For the text-containing cell, return its midpoint in [X, Y] coordinate format. 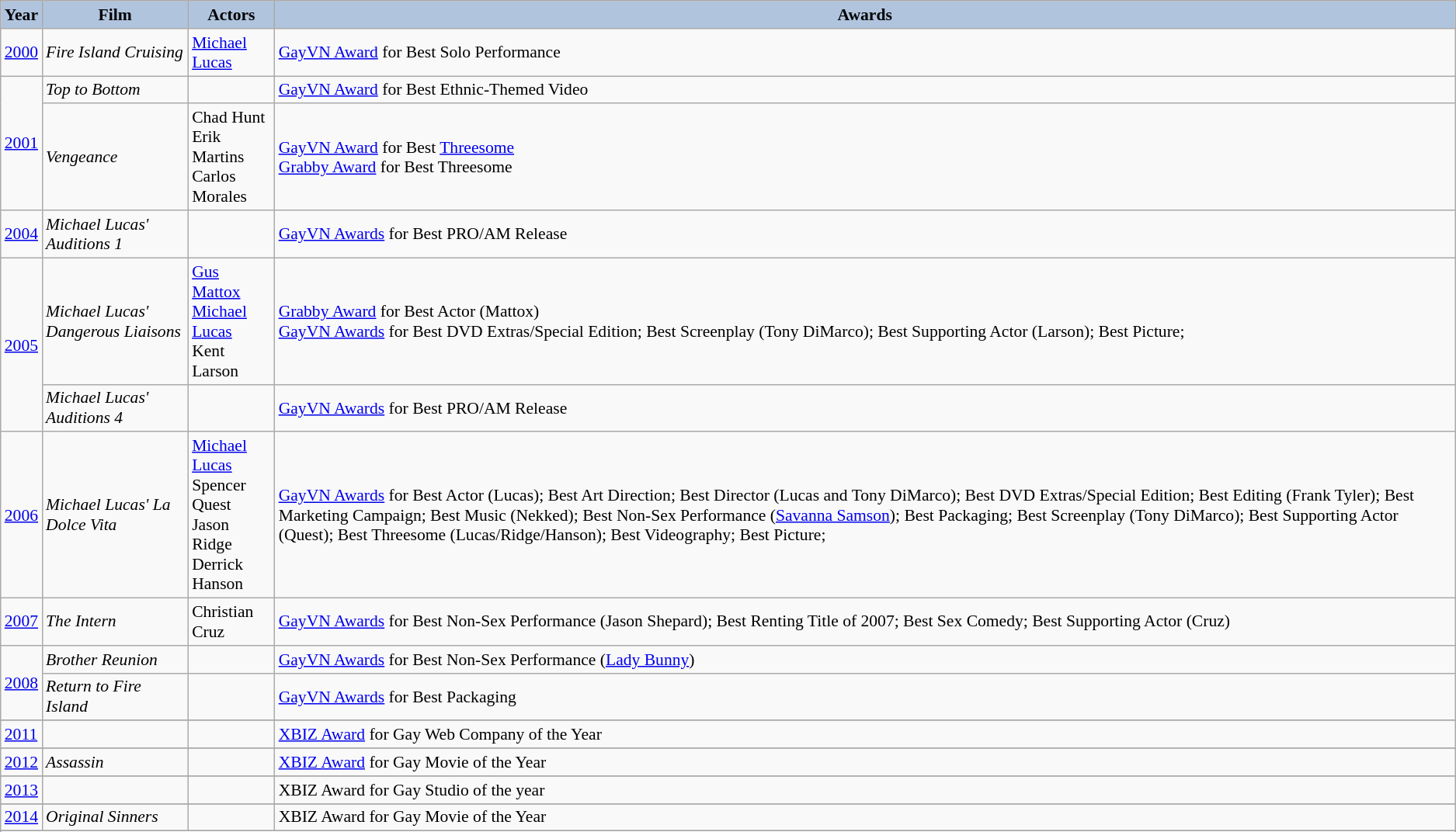
Fire Island Cruising [115, 53]
2000 [22, 53]
2012 [22, 762]
GayVN Awards for Best Non-Sex Performance (Jason Shepard); Best Renting Title of 2007; Best Sex Comedy; Best Supporting Actor (Cruz) [865, 622]
2008 [22, 683]
Top to Bottom [115, 90]
GayVN Awards for Best Non-Sex Performance (Lady Bunny) [865, 660]
Michael Lucas' La Dolce Vita [115, 515]
2007 [22, 622]
2006 [22, 515]
2004 [22, 234]
Vengeance [115, 158]
Assassin [115, 762]
Awards [865, 15]
2001 [22, 143]
Chad HuntErik MartinsCarlos Morales [231, 158]
Year [22, 15]
Michael LucasSpencer QuestJason RidgeDerrick Hanson [231, 515]
Brother Reunion [115, 660]
Michael Lucas' Auditions 4 [115, 408]
XBIZ Award for Gay Studio of the year [865, 790]
2011 [22, 735]
2013 [22, 790]
GayVN Awards for Best Packaging [865, 697]
Michael Lucas' Dangerous Liaisons [115, 321]
Film [115, 15]
Actors [231, 15]
XBIZ Award for Gay Web Company of the Year [865, 735]
Original Sinners [115, 817]
The Intern [115, 622]
Michael Lucas [231, 53]
Christian Cruz [231, 622]
GayVN Award for Best Ethnic-Themed Video [865, 90]
GayVN Award for Best Solo Performance [865, 53]
Gus MattoxMichael LucasKent Larson [231, 321]
Michael Lucas' Auditions 1 [115, 234]
2005 [22, 345]
2014 [22, 817]
GayVN Award for Best ThreesomeGrabby Award for Best Threesome [865, 158]
Return to Fire Island [115, 697]
